Determine the [X, Y] coordinate at the center of the cell enclosing the given text.  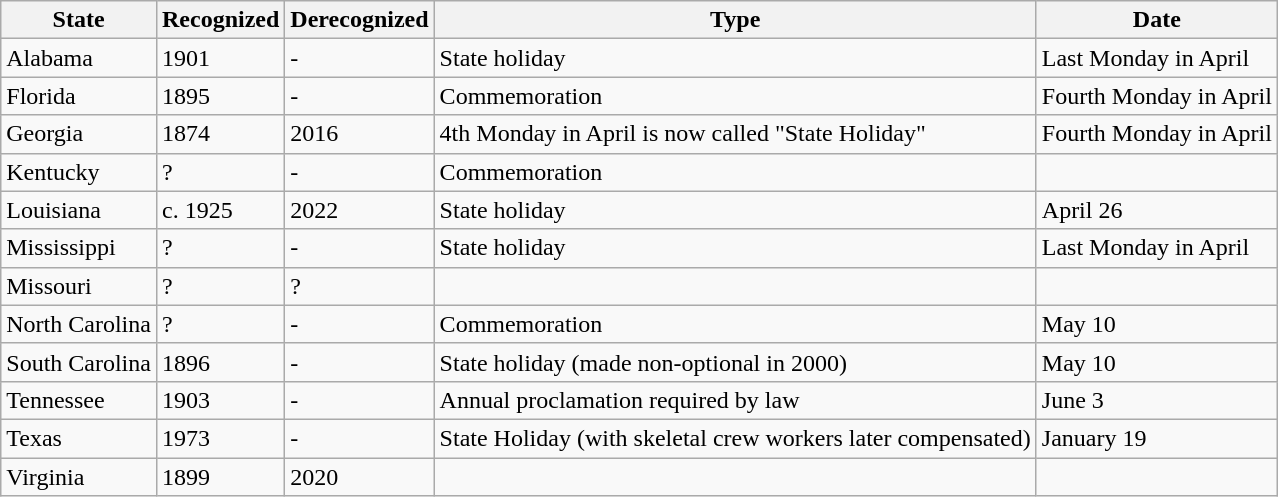
1903 [220, 400]
Tennessee [79, 400]
1896 [220, 362]
2020 [360, 477]
Date [1156, 20]
2022 [360, 210]
Florida [79, 96]
June 3 [1156, 400]
Louisiana [79, 210]
4th Monday in April is now called "State Holiday" [735, 134]
1973 [220, 438]
State Holiday (with skeletal crew workers later compensated) [735, 438]
Kentucky [79, 172]
1901 [220, 58]
1895 [220, 96]
Type [735, 20]
North Carolina [79, 324]
Missouri [79, 286]
1899 [220, 477]
Georgia [79, 134]
Derecognized [360, 20]
Mississippi [79, 248]
State holiday (made non-optional in 2000) [735, 362]
Recognized [220, 20]
April 26 [1156, 210]
Alabama [79, 58]
1874 [220, 134]
c. 1925 [220, 210]
South Carolina [79, 362]
January 19 [1156, 438]
State [79, 20]
Virginia [79, 477]
Annual proclamation required by law [735, 400]
2016 [360, 134]
Texas [79, 438]
